Output the (X, Y) coordinate of the center of the cell containing the given text.  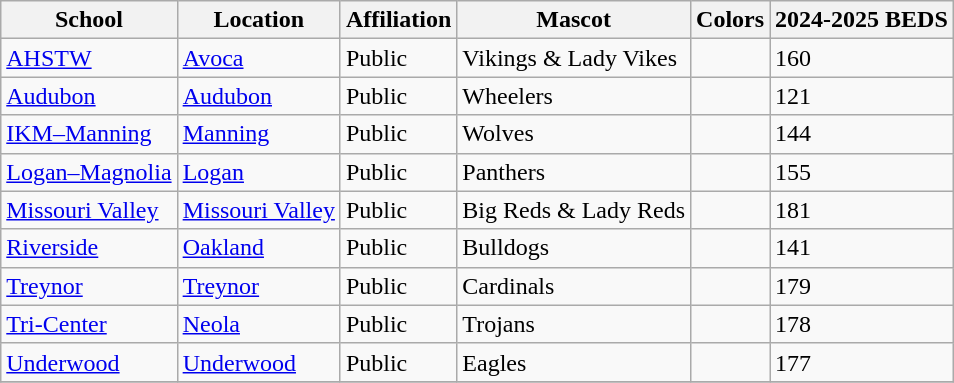
Wheelers (574, 96)
Neola (258, 324)
2024-2025 BEDS (862, 20)
Cardinals (574, 286)
155 (862, 172)
IKM–Manning (89, 134)
141 (862, 248)
Bulldogs (574, 248)
Location (258, 20)
Oakland (258, 248)
177 (862, 362)
AHSTW (89, 58)
179 (862, 286)
Tri-Center (89, 324)
144 (862, 134)
160 (862, 58)
178 (862, 324)
Wolves (574, 134)
Colors (730, 20)
Panthers (574, 172)
Affiliation (398, 20)
Vikings & Lady Vikes (574, 58)
Manning (258, 134)
Logan–Magnolia (89, 172)
Avoca (258, 58)
Trojans (574, 324)
Logan (258, 172)
Eagles (574, 362)
School (89, 20)
Mascot (574, 20)
Big Reds & Lady Reds (574, 210)
181 (862, 210)
Riverside (89, 248)
121 (862, 96)
